Find where the given text appears and provide that cell's center as [X, Y] coordinate. 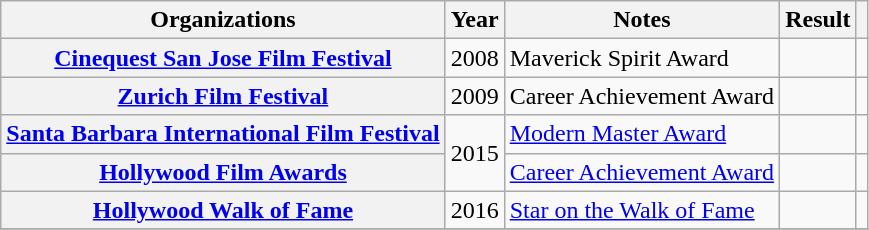
Modern Master Award [642, 134]
Santa Barbara International Film Festival [223, 134]
Hollywood Walk of Fame [223, 210]
Year [474, 20]
Organizations [223, 20]
2016 [474, 210]
2009 [474, 96]
Result [818, 20]
2008 [474, 58]
Maverick Spirit Award [642, 58]
Star on the Walk of Fame [642, 210]
Zurich Film Festival [223, 96]
Notes [642, 20]
Hollywood Film Awards [223, 172]
2015 [474, 153]
Cinequest San Jose Film Festival [223, 58]
